Find where the given text appears and provide that cell's center as [x, y] coordinate. 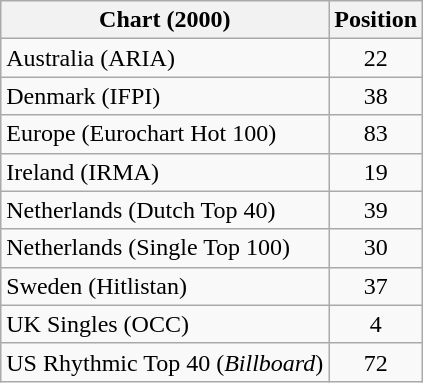
22 [376, 58]
Netherlands (Dutch Top 40) [165, 210]
37 [376, 286]
72 [376, 362]
Sweden (Hitlistan) [165, 286]
Chart (2000) [165, 20]
Europe (Eurochart Hot 100) [165, 134]
Position [376, 20]
30 [376, 248]
4 [376, 324]
19 [376, 172]
83 [376, 134]
Netherlands (Single Top 100) [165, 248]
UK Singles (OCC) [165, 324]
Denmark (IFPI) [165, 96]
39 [376, 210]
38 [376, 96]
US Rhythmic Top 40 (Billboard) [165, 362]
Ireland (IRMA) [165, 172]
Australia (ARIA) [165, 58]
